Return (x, y) of the center of cell containing provided text 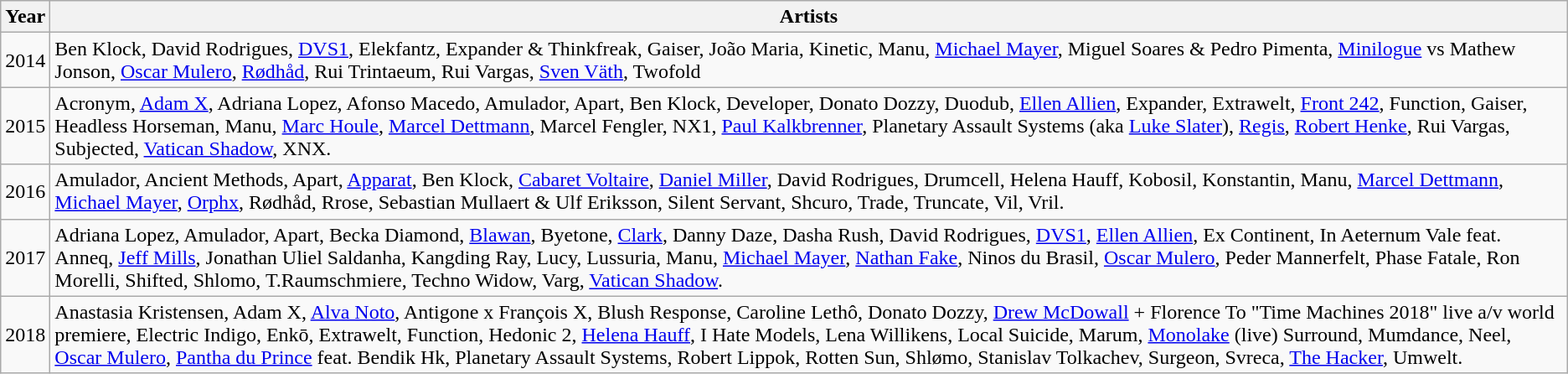
2014 (25, 60)
Year (25, 17)
2018 (25, 335)
2016 (25, 191)
Artists (809, 17)
2017 (25, 257)
2015 (25, 126)
